For the text-containing cell, return its midpoint in [x, y] coordinate format. 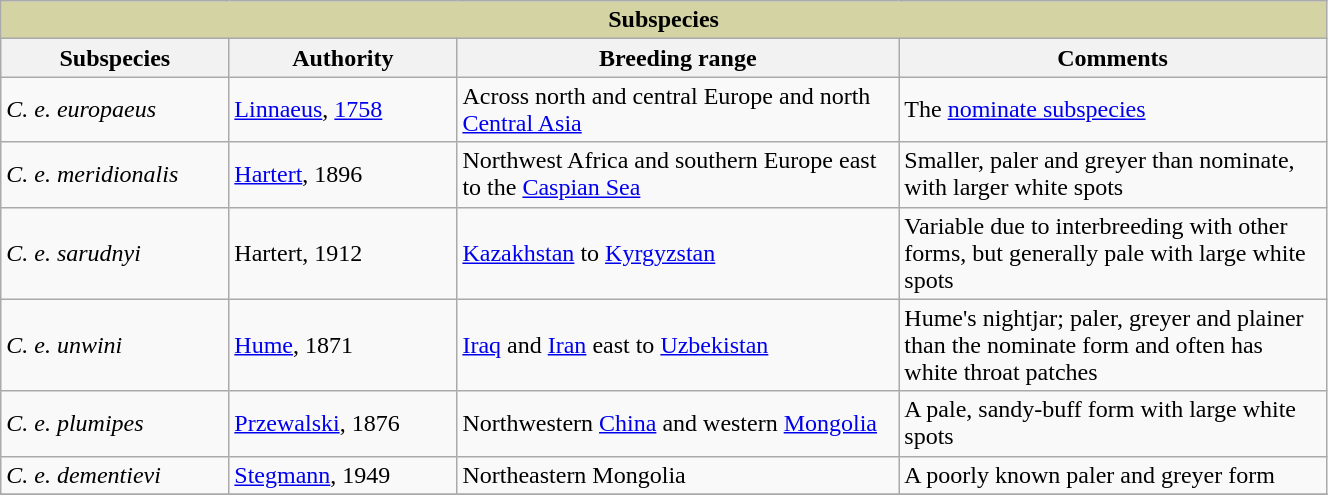
C. e. plumipes [115, 424]
Northeastern Mongolia [678, 475]
Northwest Africa and southern Europe east to the Caspian Sea [678, 174]
Breeding range [678, 58]
Stegmann, 1949 [343, 475]
Hume, 1871 [343, 345]
C. e. dementievi [115, 475]
C. e. unwini [115, 345]
Smaller, paler and greyer than nominate, with larger white spots [1113, 174]
Przewalski, 1876 [343, 424]
C. e. europaeus [115, 110]
Comments [1113, 58]
Across north and central Europe and north Central Asia [678, 110]
The nominate subspecies [1113, 110]
A pale, sandy-buff form with large white spots [1113, 424]
A poorly known paler and greyer form [1113, 475]
Iraq and Iran east to Uzbekistan [678, 345]
Linnaeus, 1758 [343, 110]
Variable due to interbreeding with other forms, but generally pale with large white spots [1113, 253]
C. e. meridionalis [115, 174]
Hartert, 1912 [343, 253]
Northwestern China and western Mongolia [678, 424]
Kazakhstan to Kyrgyzstan [678, 253]
C. e. sarudnyi [115, 253]
Hume's nightjar; paler, greyer and plainer than the nominate form and often has white throat patches [1113, 345]
Hartert, 1896 [343, 174]
Authority [343, 58]
